Detect which cell encompasses the target text, then output its (x, y) center coordinate. 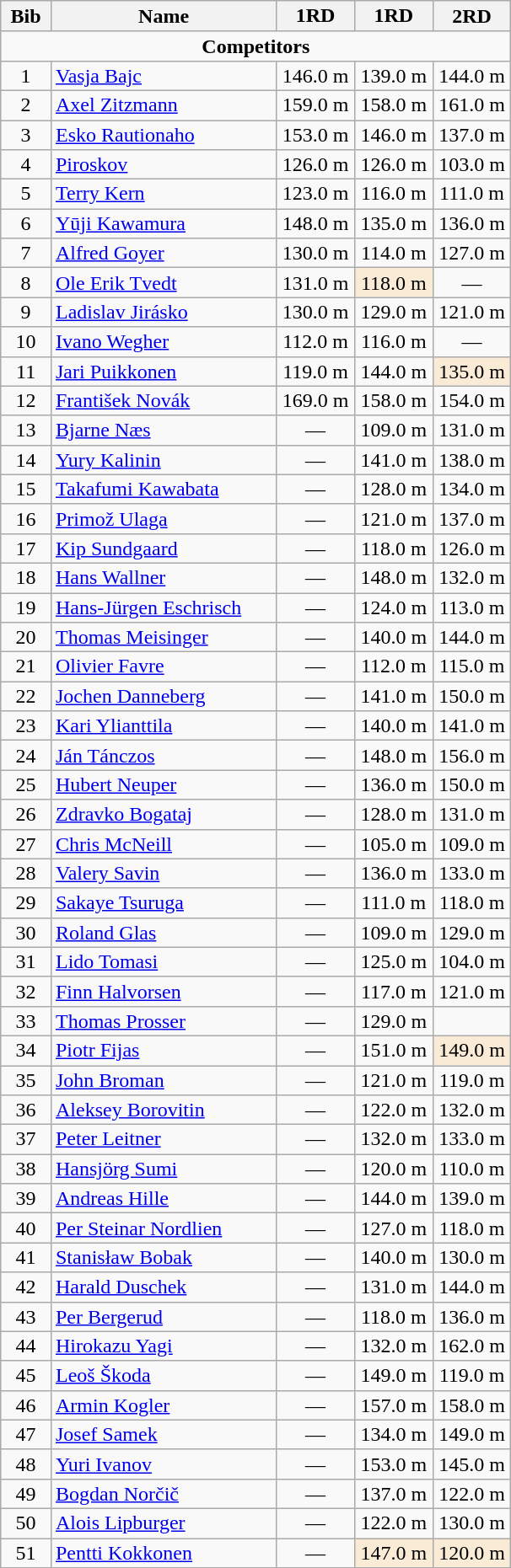
41 (26, 1257)
5 (26, 194)
115.0 m (472, 667)
154.0 m (472, 401)
44 (26, 1346)
32 (26, 991)
35 (26, 1080)
Stanisław Bobak (164, 1257)
14 (26, 460)
Esko Rautionaho (164, 135)
145.0 m (472, 1464)
103.0 m (472, 165)
162.0 m (472, 1346)
Axel Zitzmann (164, 104)
Competitors (256, 45)
47 (26, 1434)
157.0 m (393, 1405)
4 (26, 165)
37 (26, 1139)
45 (26, 1375)
8 (26, 283)
28 (26, 873)
Chris McNeill (164, 844)
6 (26, 224)
Hubert Neuper (164, 785)
40 (26, 1228)
Sakaye Tsuruga (164, 903)
2 (26, 104)
Lido Tomasi (164, 962)
2RD (472, 17)
124.0 m (393, 608)
Ole Erik Tvedt (164, 283)
169.0 m (315, 401)
7 (26, 253)
John Broman (164, 1080)
138.0 m (472, 460)
1 (26, 76)
Hans-Jürgen Eschrisch (164, 608)
23 (26, 726)
3 (26, 135)
33 (26, 1021)
46 (26, 1405)
125.0 m (393, 962)
Terry Kern (164, 194)
Yūji Kawamura (164, 224)
Roland Glas (164, 932)
34 (26, 1050)
Per Bergerud (164, 1316)
49 (26, 1493)
123.0 m (315, 194)
12 (26, 401)
10 (26, 342)
50 (26, 1523)
Ladislav Jirásko (164, 312)
147.0 m (393, 1554)
110.0 m (472, 1169)
43 (26, 1316)
29 (26, 903)
11 (26, 371)
Piroskov (164, 165)
Pentti Kokkonen (164, 1554)
Kip Sundgaard (164, 548)
13 (26, 430)
22 (26, 696)
20 (26, 637)
Leoš Škoda (164, 1375)
18 (26, 578)
114.0 m (393, 253)
30 (26, 932)
Hansjörg Sumi (164, 1169)
Piotr Fijas (164, 1050)
161.0 m (472, 104)
Thomas Prosser (164, 1021)
Peter Leitner (164, 1139)
Hirokazu Yagi (164, 1346)
15 (26, 489)
Bogdan Norčič (164, 1493)
16 (26, 519)
Vasja Bajc (164, 76)
Olivier Favre (164, 667)
Name (164, 17)
151.0 m (393, 1050)
Ivano Wegher (164, 342)
Thomas Meisinger (164, 637)
42 (26, 1287)
Hans Wallner (164, 578)
Takafumi Kawabata (164, 489)
Jari Puikkonen (164, 371)
Finn Halvorsen (164, 991)
Aleksey Borovitin (164, 1110)
36 (26, 1110)
156.0 m (472, 755)
Armin Kogler (164, 1405)
Josef Samek (164, 1434)
František Novák (164, 401)
159.0 m (315, 104)
Kari Ylianttila (164, 726)
17 (26, 548)
Per Steinar Nordlien (164, 1228)
Harald Duschek (164, 1287)
113.0 m (472, 608)
24 (26, 755)
Jochen Danneberg (164, 696)
Bib (26, 17)
Alfred Goyer (164, 253)
9 (26, 312)
Zdravko Bogataj (164, 814)
Bjarne Næs (164, 430)
Valery Savin (164, 873)
Primož Ulaga (164, 519)
39 (26, 1198)
21 (26, 667)
Alois Lipburger (164, 1523)
Yuri Ivanov (164, 1464)
48 (26, 1464)
38 (26, 1169)
Andreas Hille (164, 1198)
25 (26, 785)
Ján Tánczos (164, 755)
117.0 m (393, 991)
104.0 m (472, 962)
19 (26, 608)
105.0 m (393, 844)
26 (26, 814)
51 (26, 1554)
31 (26, 962)
Yury Kalinin (164, 460)
27 (26, 844)
